Detect which cell encompasses the target text, then output its (X, Y) center coordinate. 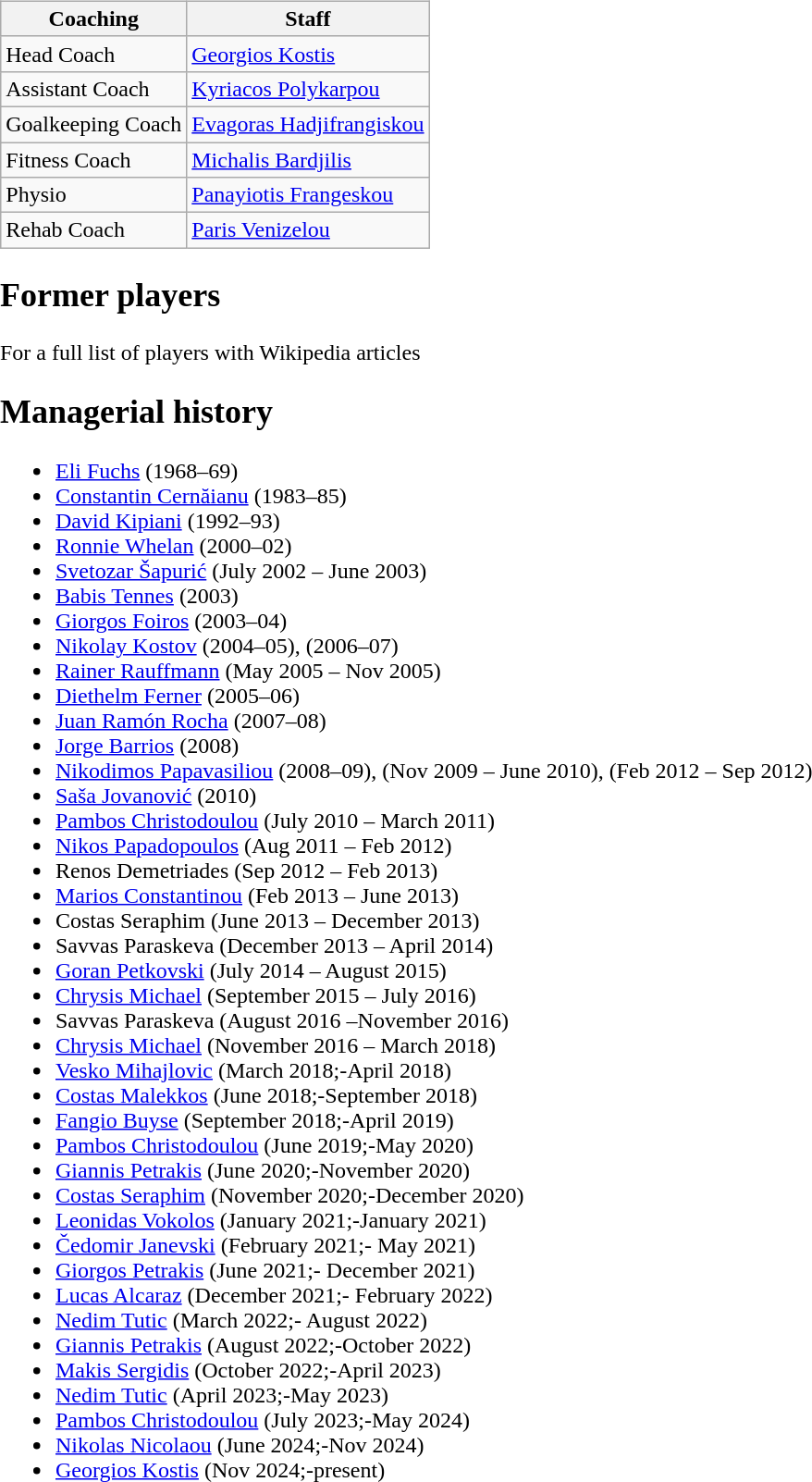
Assistant Coach (94, 89)
Panayiotis Frangeskou (308, 195)
Coaching (94, 19)
Evagoras Hadjifrangiskou (308, 124)
Head Coach (94, 54)
Staff (308, 19)
Goalkeeping Coach (94, 124)
Rehab Coach (94, 230)
Georgios Kostis (308, 54)
Physio (94, 195)
Fitness Coach (94, 160)
Michalis Bardjilis (308, 160)
Paris Venizelou (308, 230)
Kyriacos Polykarpou (308, 89)
